Capture the cell that displays the provided text and extract its [X, Y] central coordinate. 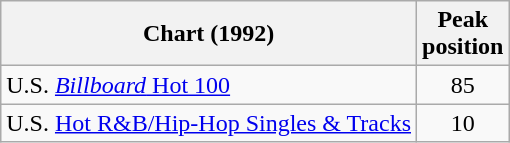
Chart (1992) [209, 34]
U.S. Hot R&B/Hip-Hop Singles & Tracks [209, 123]
85 [463, 85]
Peakposition [463, 34]
U.S. Billboard Hot 100 [209, 85]
10 [463, 123]
